Capture the cell that displays the provided text and extract its (X, Y) central coordinate. 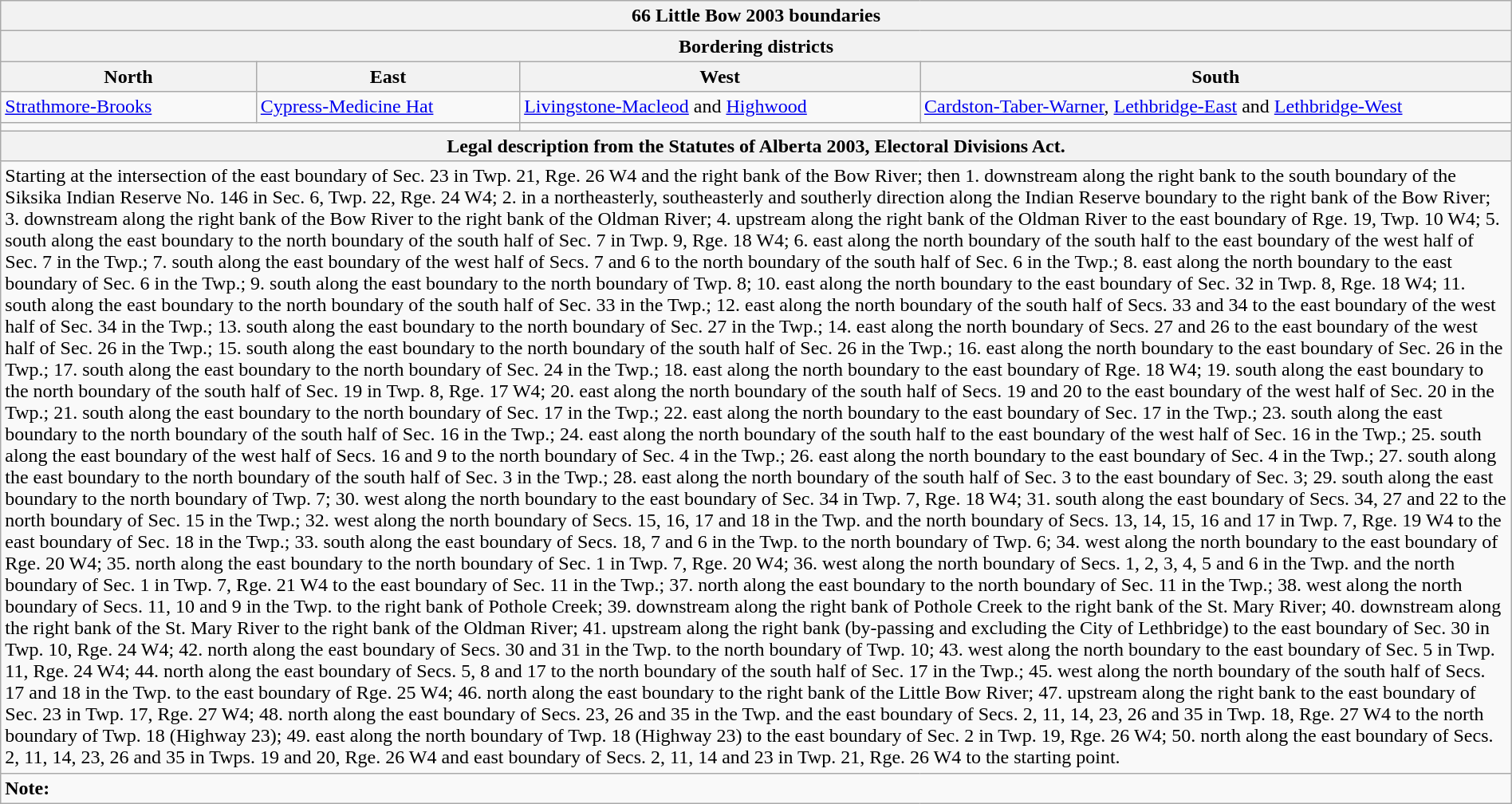
North (129, 77)
Cypress-Medicine Hat (388, 107)
East (388, 77)
66 Little Bow 2003 boundaries (756, 16)
Cardston-Taber-Warner, Lethbridge-East and Lethbridge-West (1216, 107)
Strathmore-Brooks (129, 107)
Livingstone-Macleod and Highwood (720, 107)
South (1216, 77)
Legal description from the Statutes of Alberta 2003, Electoral Divisions Act. (756, 146)
Bordering districts (756, 46)
West (720, 77)
Note: (756, 788)
